Capture the cell that displays the provided text and extract its (x, y) central coordinate. 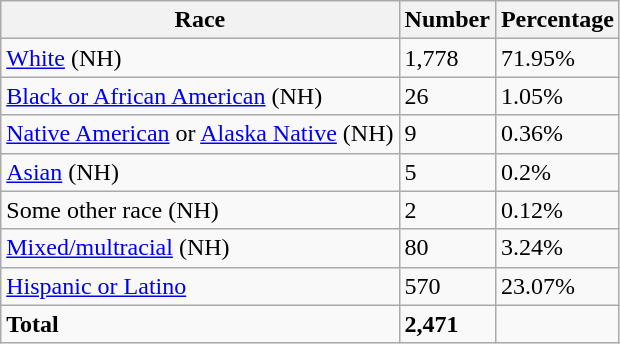
26 (447, 96)
2,471 (447, 324)
Mixed/multracial (NH) (200, 248)
570 (447, 286)
0.36% (557, 134)
9 (447, 134)
80 (447, 248)
Some other race (NH) (200, 210)
Hispanic or Latino (200, 286)
Native American or Alaska Native (NH) (200, 134)
1,778 (447, 58)
23.07% (557, 286)
Asian (NH) (200, 172)
Black or African American (NH) (200, 96)
1.05% (557, 96)
3.24% (557, 248)
Race (200, 20)
Total (200, 324)
Number (447, 20)
2 (447, 210)
5 (447, 172)
Percentage (557, 20)
0.2% (557, 172)
White (NH) (200, 58)
0.12% (557, 210)
71.95% (557, 58)
